Return the [x, y] coordinate for the center point of the cell that contains the specified text.  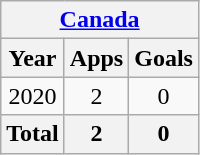
Apps [96, 58]
2020 [33, 96]
Goals [164, 58]
Canada [100, 20]
Year [33, 58]
Total [33, 134]
